Locate the cell with the specified text and output its (X, Y) center coordinate. 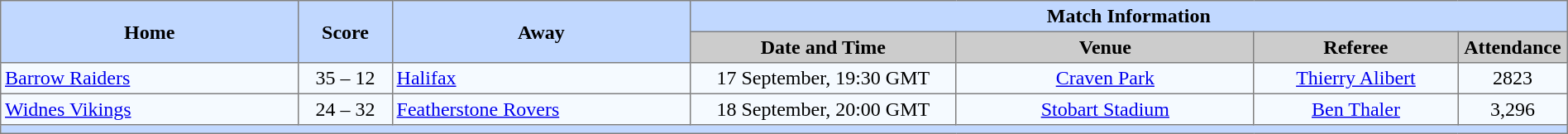
Stobart Stadium (1105, 109)
2823 (1513, 79)
Attendance (1513, 47)
Away (541, 31)
24 – 32 (346, 109)
3,296 (1513, 109)
18 September, 20:00 GMT (823, 109)
Halifax (541, 79)
35 – 12 (346, 79)
Referee (1355, 47)
Thierry Alibert (1355, 79)
Barrow Raiders (150, 79)
Score (346, 31)
Featherstone Rovers (541, 109)
Date and Time (823, 47)
17 September, 19:30 GMT (823, 79)
Home (150, 31)
Match Information (1128, 17)
Ben Thaler (1355, 109)
Venue (1105, 47)
Widnes Vikings (150, 109)
Craven Park (1105, 79)
